Locate the cell with the specified text and output its (x, y) center coordinate. 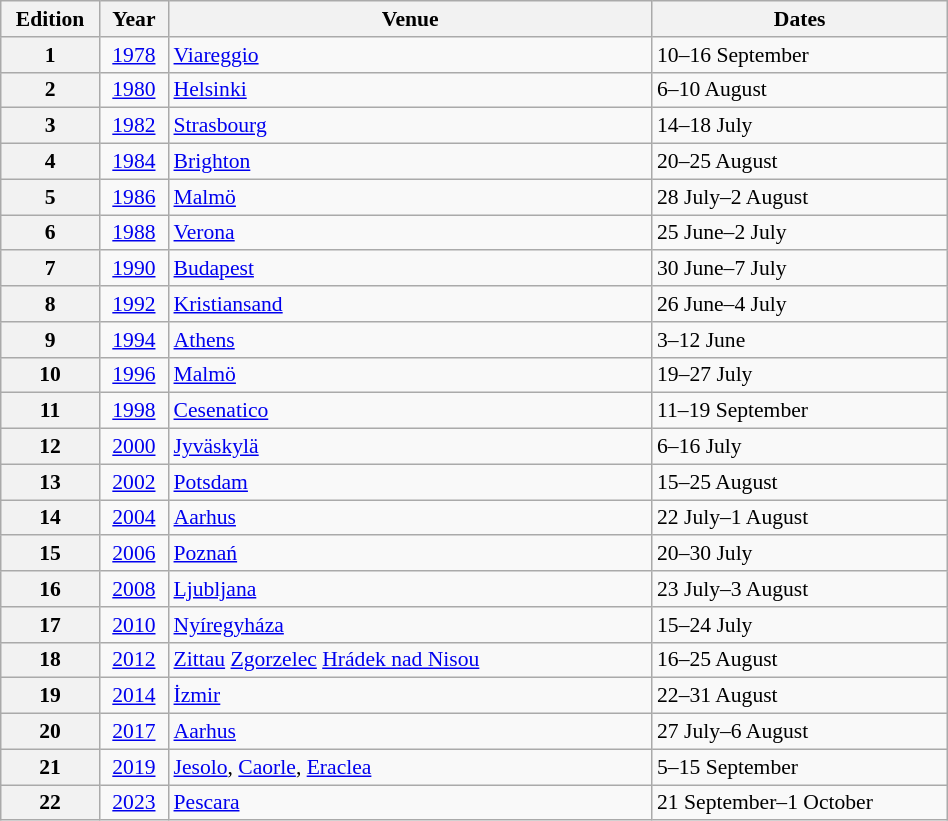
2014 (134, 696)
Brighton (410, 162)
26 June–4 July (800, 304)
11–19 September (800, 411)
15 (50, 554)
Budapest (410, 269)
1982 (134, 126)
Kristiansand (410, 304)
14 (50, 518)
10–16 September (800, 55)
Strasbourg (410, 126)
Poznań (410, 554)
20 (50, 732)
8 (50, 304)
Viareggio (410, 55)
16 (50, 589)
Venue (410, 19)
25 June–2 July (800, 233)
10 (50, 375)
Potsdam (410, 482)
1980 (134, 90)
Zittau Zgorzelec Hrádek nad Nisou (410, 660)
13 (50, 482)
Cesenatico (410, 411)
1996 (134, 375)
19–27 July (800, 375)
4 (50, 162)
Year (134, 19)
6–10 August (800, 90)
Jesolo, Caorle, Eraclea (410, 767)
16–25 August (800, 660)
İzmir (410, 696)
2023 (134, 803)
5 (50, 197)
3–12 June (800, 340)
30 June–7 July (800, 269)
3 (50, 126)
Verona (410, 233)
2002 (134, 482)
1 (50, 55)
1986 (134, 197)
12 (50, 447)
9 (50, 340)
28 July–2 August (800, 197)
Pescara (410, 803)
Ljubljana (410, 589)
2000 (134, 447)
23 July–3 August (800, 589)
15–25 August (800, 482)
27 July–6 August (800, 732)
20–25 August (800, 162)
11 (50, 411)
19 (50, 696)
2019 (134, 767)
1990 (134, 269)
Nyíregyháza (410, 625)
Jyväskylä (410, 447)
7 (50, 269)
17 (50, 625)
5–15 September (800, 767)
2008 (134, 589)
21 September–1 October (800, 803)
22 (50, 803)
15–24 July (800, 625)
1992 (134, 304)
1998 (134, 411)
20–30 July (800, 554)
Edition (50, 19)
22–31 August (800, 696)
2006 (134, 554)
2010 (134, 625)
Helsinki (410, 90)
1978 (134, 55)
18 (50, 660)
2 (50, 90)
1988 (134, 233)
22 July–1 August (800, 518)
6–16 July (800, 447)
2017 (134, 732)
1984 (134, 162)
1994 (134, 340)
2012 (134, 660)
2004 (134, 518)
14–18 July (800, 126)
6 (50, 233)
Dates (800, 19)
Athens (410, 340)
21 (50, 767)
